Return the [x, y] coordinate for the center point of the cell that contains the specified text.  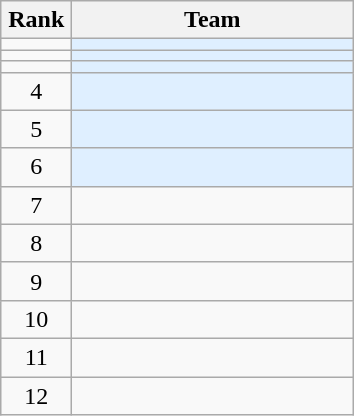
8 [36, 243]
Rank [36, 20]
4 [36, 91]
12 [36, 395]
11 [36, 357]
6 [36, 167]
5 [36, 129]
10 [36, 319]
Team [212, 20]
9 [36, 281]
7 [36, 205]
